Search for the cell housing the specified text and yield its [x, y] center coordinate. 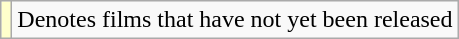
Denotes films that have not yet been released [235, 20]
